Pinpoint the cell where the given text exists, returning its (x, y) midpoint coordinate. 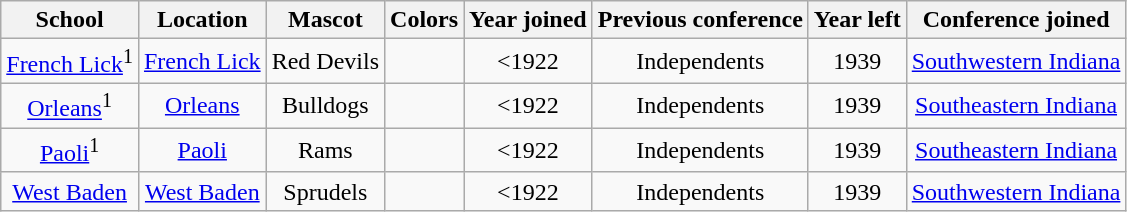
Orleans (202, 106)
Bulldogs (325, 106)
Year joined (528, 20)
Year left (857, 20)
French Lick (202, 62)
School (70, 20)
Orleans1 (70, 106)
Colors (424, 20)
Paoli (202, 150)
French Lick1 (70, 62)
Red Devils (325, 62)
Previous conference (700, 20)
Conference joined (1016, 20)
Rams (325, 150)
Mascot (325, 20)
Paoli1 (70, 150)
Location (202, 20)
Sprudels (325, 191)
